Find where the given text appears and provide that cell's center as (x, y) coordinate. 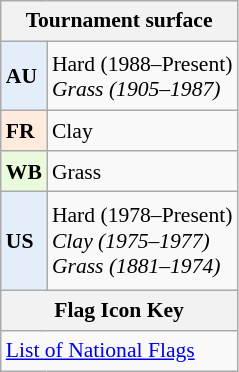
US (24, 241)
AU (24, 76)
Grass (142, 171)
List of National Flags (120, 352)
WB (24, 171)
Hard (1978–Present) Clay (1975–1977)Grass (1881–1974) (142, 241)
FR (24, 131)
Flag Icon Key (120, 310)
Hard (1988–Present) Grass (1905–1987) (142, 76)
Tournament surface (120, 21)
Clay (142, 131)
